Pinpoint the cell where the given text exists, returning its [X, Y] midpoint coordinate. 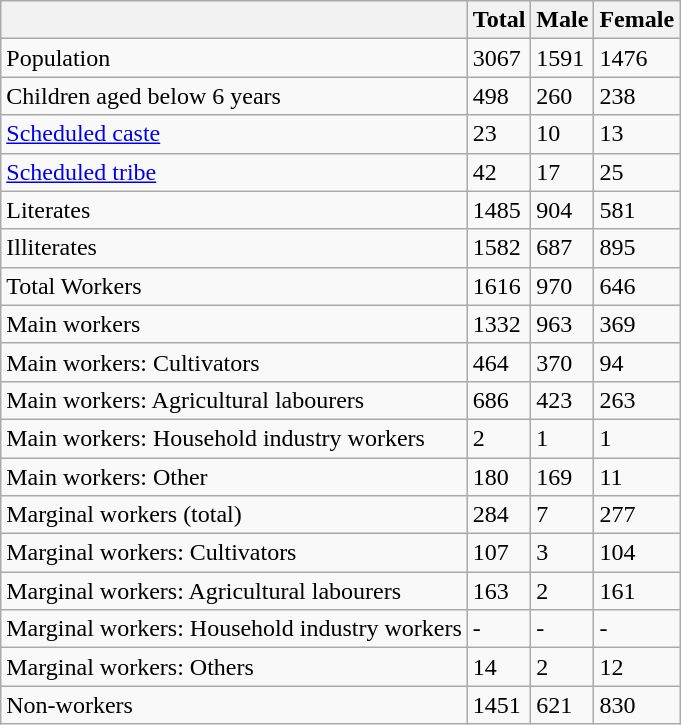
Marginal workers (total) [234, 515]
10 [562, 134]
Non-workers [234, 705]
423 [562, 400]
581 [637, 210]
1476 [637, 58]
646 [637, 286]
Male [562, 20]
970 [562, 286]
3067 [499, 58]
687 [562, 248]
163 [499, 591]
161 [637, 591]
1451 [499, 705]
Scheduled tribe [234, 172]
Total Workers [234, 286]
963 [562, 324]
284 [499, 515]
17 [562, 172]
Female [637, 20]
94 [637, 362]
Main workers: Agricultural labourers [234, 400]
621 [562, 705]
Marginal workers: Household industry workers [234, 629]
1332 [499, 324]
Main workers: Other [234, 477]
1616 [499, 286]
Main workers: Cultivators [234, 362]
Main workers [234, 324]
Scheduled caste [234, 134]
830 [637, 705]
1485 [499, 210]
Population [234, 58]
Marginal workers: Others [234, 667]
107 [499, 553]
12 [637, 667]
3 [562, 553]
Main workers: Household industry workers [234, 438]
169 [562, 477]
Marginal workers: Cultivators [234, 553]
Literates [234, 210]
904 [562, 210]
13 [637, 134]
104 [637, 553]
277 [637, 515]
263 [637, 400]
25 [637, 172]
895 [637, 248]
369 [637, 324]
464 [499, 362]
1582 [499, 248]
42 [499, 172]
498 [499, 96]
14 [499, 667]
Children aged below 6 years [234, 96]
238 [637, 96]
23 [499, 134]
7 [562, 515]
180 [499, 477]
11 [637, 477]
686 [499, 400]
Illiterates [234, 248]
Total [499, 20]
260 [562, 96]
1591 [562, 58]
Marginal workers: Agricultural labourers [234, 591]
370 [562, 362]
